Provide the (X, Y) coordinate of the cell's center where the given text is located.  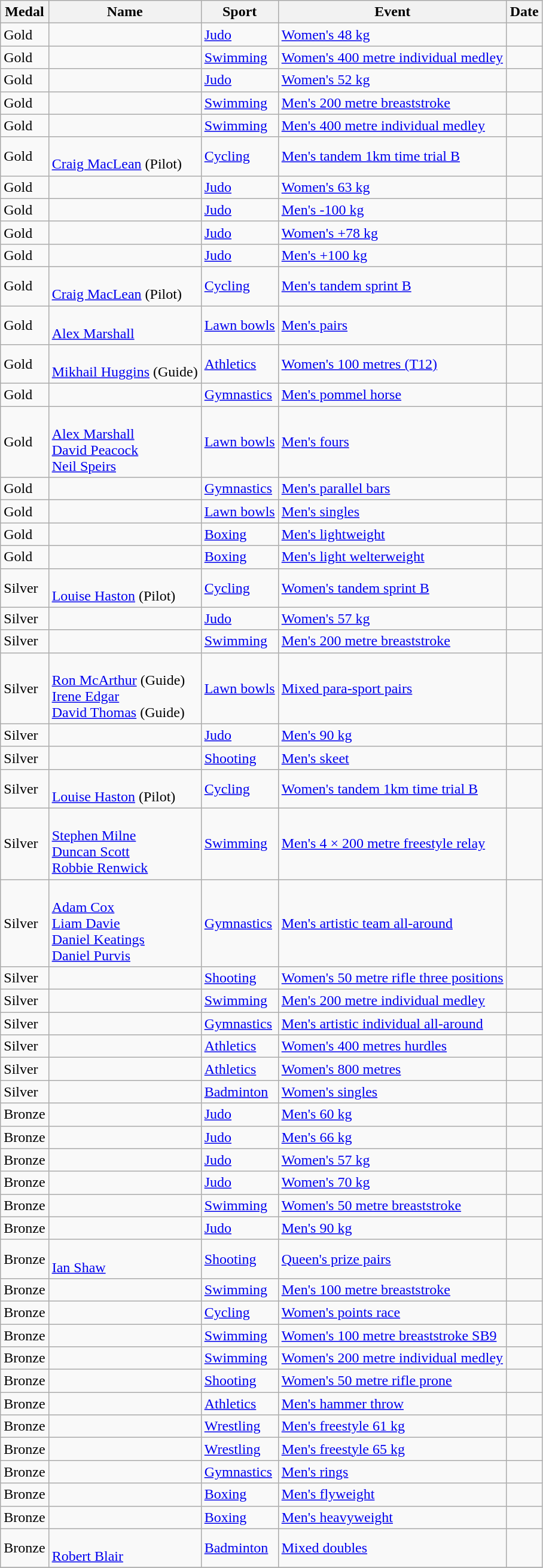
Men's singles (392, 512)
Women's 100 metres (T12) (392, 365)
Stephen MilneDuncan ScottRobbie Renwick (124, 844)
Men's light welterweight (392, 557)
Sport (239, 12)
Men's 4 × 200 metre freestyle relay (392, 844)
Women's +78 kg (392, 232)
Men's pairs (392, 325)
Men's tandem sprint B (392, 286)
Men's lightweight (392, 534)
Mixed doubles (392, 1548)
Queen's prize pairs (392, 1258)
Mixed para-sport pairs (392, 688)
Mikhail Huggins (Guide) (124, 365)
Women's 48 kg (392, 35)
Men's fours (392, 442)
Women's 50 metre rifle three positions (392, 978)
Women's 100 metre breaststroke SB9 (392, 1336)
Women's 50 metre rifle prone (392, 1381)
Women's tandem 1km time trial B (392, 789)
Men's 100 metre breaststroke (392, 1290)
Men's parallel bars (392, 489)
Adam CoxLiam DavieDaniel KeatingsDaniel Purvis (124, 923)
Men's flyweight (392, 1494)
Men's freestyle 61 kg (392, 1426)
Men's artistic team all-around (392, 923)
Women's singles (392, 1092)
Men's +100 kg (392, 255)
Men's freestyle 65 kg (392, 1449)
Women's tandem sprint B (392, 588)
Men's heavyweight (392, 1517)
Date (524, 12)
Men's tandem 1km time trial B (392, 157)
Women's 400 metre individual medley (392, 57)
Men's 60 kg (392, 1114)
Men's skeet (392, 758)
Robert Blair (124, 1548)
Men's 66 kg (392, 1137)
Alex MarshallDavid PeacockNeil Speirs (124, 442)
Women's points race (392, 1312)
Women's 200 metre individual medley (392, 1358)
Men's hammer throw (392, 1404)
Women's 70 kg (392, 1183)
Men's -100 kg (392, 210)
Ian Shaw (124, 1258)
Men's rings (392, 1472)
Men's pommel horse (392, 395)
Men's 200 metre individual medley (392, 1001)
Women's 800 metres (392, 1069)
Women's 50 metre breaststroke (392, 1205)
Women's 400 metres hurdles (392, 1046)
Men's 400 metre individual medley (392, 125)
Ron McArthur (Guide)Irene EdgarDavid Thomas (Guide) (124, 688)
Alex Marshall (124, 325)
Men's artistic individual all-around (392, 1024)
Women's 52 kg (392, 80)
Medal (25, 12)
Name (124, 12)
Women's 63 kg (392, 187)
Event (392, 12)
